Locate the cell with the specified text and output its (X, Y) center coordinate. 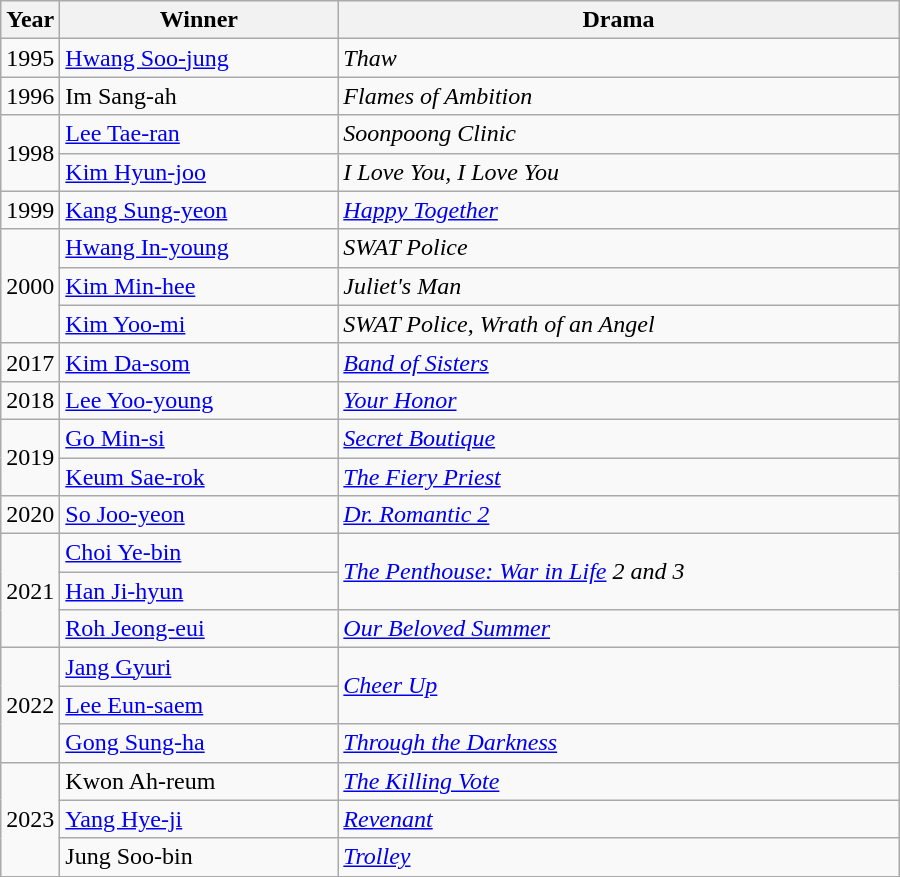
Roh Jeong-eui (199, 629)
2022 (30, 705)
Kim Hyun-joo (199, 172)
Cheer Up (618, 686)
Thaw (618, 58)
Go Min-si (199, 438)
1999 (30, 210)
Jang Gyuri (199, 667)
1996 (30, 96)
Kim Da-som (199, 362)
Drama (618, 20)
Revenant (618, 819)
Kwon Ah-reum (199, 781)
Year (30, 20)
Lee Eun-saem (199, 705)
Winner (199, 20)
Trolley (618, 857)
Secret Boutique (618, 438)
Juliet's Man (618, 286)
2019 (30, 457)
Yang Hye-ji (199, 819)
Soonpoong Clinic (618, 134)
Kang Sung-yeon (199, 210)
Your Honor (618, 400)
The Fiery Priest (618, 477)
2021 (30, 591)
Through the Darkness (618, 743)
Lee Yoo-young (199, 400)
The Killing Vote (618, 781)
So Joo-yeon (199, 515)
Happy Together (618, 210)
Hwang Soo-jung (199, 58)
Jung Soo-bin (199, 857)
SWAT Police (618, 248)
Gong Sung-ha (199, 743)
1995 (30, 58)
Hwang In-young (199, 248)
Im Sang-ah (199, 96)
Keum Sae-rok (199, 477)
Han Ji-hyun (199, 591)
2000 (30, 286)
Kim Min-hee (199, 286)
Dr. Romantic 2 (618, 515)
1998 (30, 153)
Choi Ye-bin (199, 553)
2017 (30, 362)
SWAT Police, Wrath of an Angel (618, 324)
The Penthouse: War in Life 2 and 3 (618, 572)
2023 (30, 819)
Flames of Ambition (618, 96)
Our Beloved Summer (618, 629)
Kim Yoo-mi (199, 324)
2018 (30, 400)
Band of Sisters (618, 362)
2020 (30, 515)
I Love You, I Love You (618, 172)
Lee Tae-ran (199, 134)
